Find where the given text appears and provide that cell's center as [x, y] coordinate. 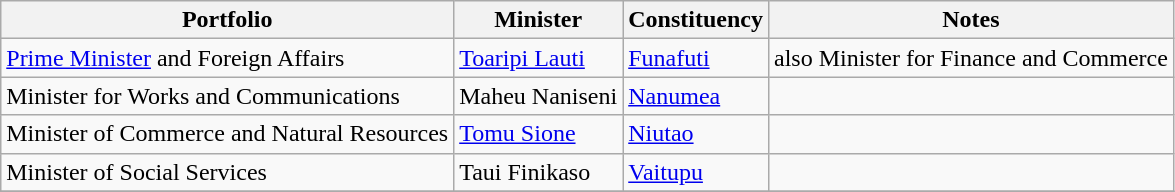
Minister of Social Services [228, 172]
Taui Finikaso [538, 172]
Notes [970, 20]
Tomu Sione [538, 134]
Niutao [696, 134]
Minister [538, 20]
Maheu Naniseni [538, 96]
Vaitupu [696, 172]
Toaripi Lauti [538, 58]
Constituency [696, 20]
Prime Minister and Foreign Affairs [228, 58]
Nanumea [696, 96]
also Minister for Finance and Commerce [970, 58]
Minister of Commerce and Natural Resources [228, 134]
Minister for Works and Communications [228, 96]
Portfolio [228, 20]
Funafuti [696, 58]
